Capture the cell that displays the provided text and extract its (X, Y) central coordinate. 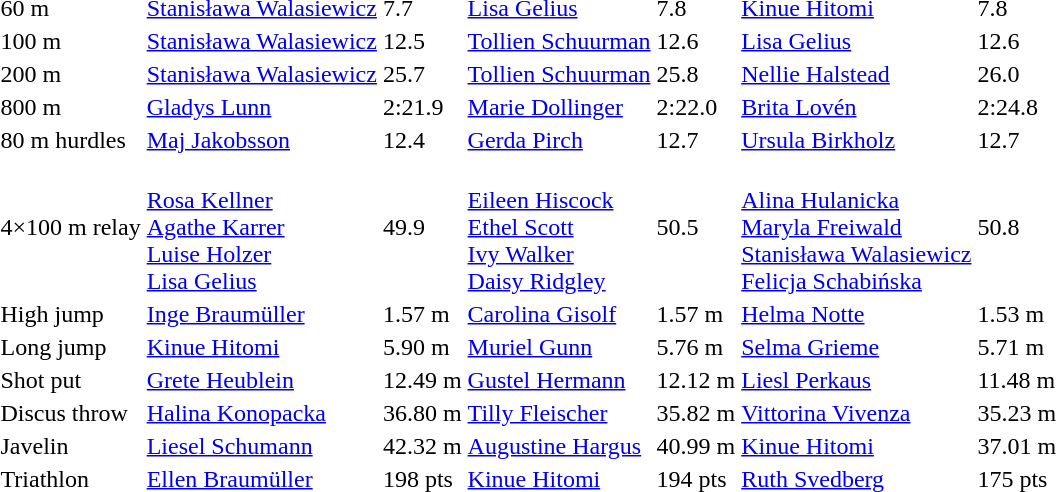
12.12 m (696, 380)
Tilly Fleischer (559, 413)
Halina Konopacka (262, 413)
Lisa Gelius (856, 41)
Brita Lovén (856, 107)
40.99 m (696, 446)
2:22.0 (696, 107)
Nellie Halstead (856, 74)
36.80 m (422, 413)
5.76 m (696, 347)
Marie Dollinger (559, 107)
Maj Jakobsson (262, 140)
Muriel Gunn (559, 347)
Augustine Hargus (559, 446)
12.6 (696, 41)
Ursula Birkholz (856, 140)
25.7 (422, 74)
12.49 m (422, 380)
Grete Heublein (262, 380)
Gladys Lunn (262, 107)
Helma Notte (856, 314)
35.82 m (696, 413)
Eileen HiscockEthel ScottIvy WalkerDaisy Ridgley (559, 227)
Vittorina Vivenza (856, 413)
Gustel Hermann (559, 380)
Rosa KellnerAgathe KarrerLuise HolzerLisa Gelius (262, 227)
Alina HulanickaMaryla FreiwaldStanisława WalasiewiczFelicja Schabińska (856, 227)
Gerda Pirch (559, 140)
12.7 (696, 140)
49.9 (422, 227)
2:21.9 (422, 107)
Carolina Gisolf (559, 314)
Selma Grieme (856, 347)
Liesl Perkaus (856, 380)
12.5 (422, 41)
Inge Braumüller (262, 314)
12.4 (422, 140)
50.5 (696, 227)
25.8 (696, 74)
5.90 m (422, 347)
42.32 m (422, 446)
Liesel Schumann (262, 446)
